Find where the given text appears and provide that cell's center as (X, Y) coordinate. 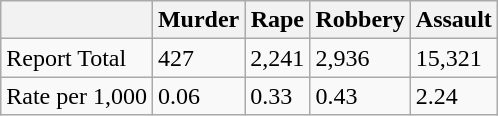
15,321 (454, 58)
Assault (454, 20)
Robbery (360, 20)
0.43 (360, 96)
Rate per 1,000 (77, 96)
0.06 (198, 96)
427 (198, 58)
2,241 (278, 58)
2,936 (360, 58)
Rape (278, 20)
Report Total (77, 58)
0.33 (278, 96)
2.24 (454, 96)
Murder (198, 20)
